Capture the cell that displays the provided text and extract its (x, y) central coordinate. 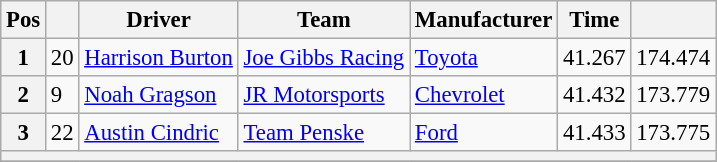
Time (594, 20)
Manufacturer (484, 20)
173.779 (674, 95)
41.433 (594, 133)
Harrison Burton (158, 58)
Austin Cindric (158, 133)
Pos (24, 20)
173.775 (674, 133)
1 (24, 58)
174.474 (674, 58)
Noah Gragson (158, 95)
Ford (484, 133)
Team Penske (324, 133)
41.267 (594, 58)
Driver (158, 20)
Toyota (484, 58)
Chevrolet (484, 95)
22 (62, 133)
JR Motorsports (324, 95)
9 (62, 95)
Team (324, 20)
3 (24, 133)
2 (24, 95)
Joe Gibbs Racing (324, 58)
20 (62, 58)
41.432 (594, 95)
